Locate the cell with the specified text and output its (X, Y) center coordinate. 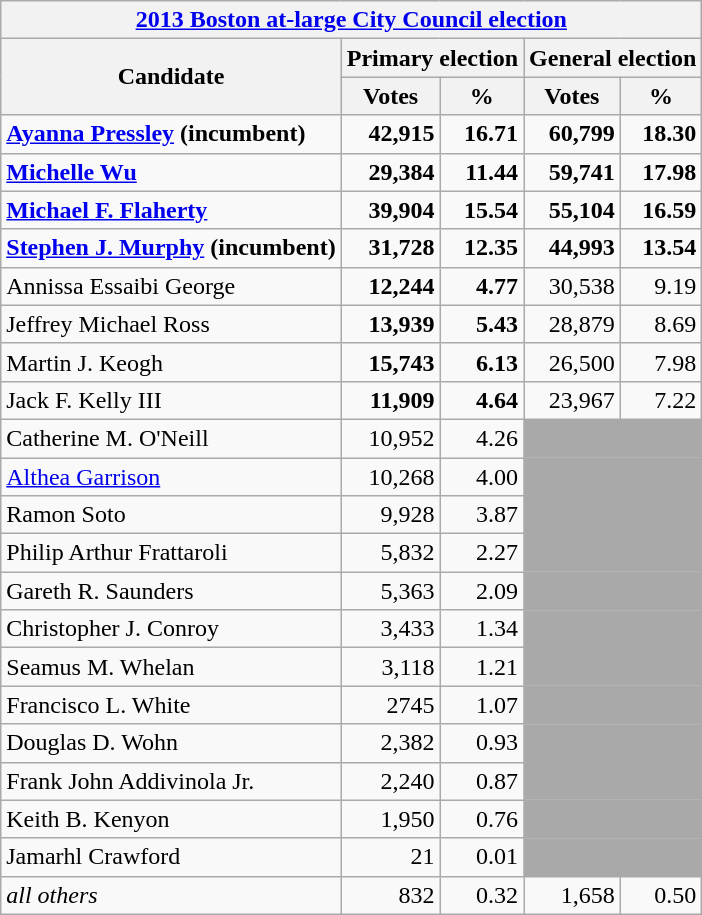
29,384 (390, 172)
21 (390, 857)
Douglas D. Wohn (171, 743)
5,832 (390, 553)
11,909 (390, 400)
Annissa Essaibi George (171, 286)
2,382 (390, 743)
0.76 (482, 819)
Ramon Soto (171, 515)
Stephen J. Murphy (incumbent) (171, 248)
1,658 (572, 895)
4.77 (482, 286)
13,939 (390, 324)
26,500 (572, 362)
60,799 (572, 134)
Seamus M. Whelan (171, 667)
Althea Garrison (171, 477)
15.54 (482, 210)
Christopher J. Conroy (171, 629)
3,433 (390, 629)
2.27 (482, 553)
Philip Arthur Frattaroli (171, 553)
10,268 (390, 477)
Ayanna Pressley (incumbent) (171, 134)
12,244 (390, 286)
7.98 (661, 362)
3.87 (482, 515)
28,879 (572, 324)
Jamarhl Crawford (171, 857)
Francisco L. White (171, 705)
2013 Boston at-large City Council election (352, 20)
1.21 (482, 667)
0.87 (482, 781)
59,741 (572, 172)
30,538 (572, 286)
Jack F. Kelly III (171, 400)
42,915 (390, 134)
16.71 (482, 134)
9.19 (661, 286)
2745 (390, 705)
Michael F. Flaherty (171, 210)
1.34 (482, 629)
2.09 (482, 591)
General election (613, 58)
Primary election (432, 58)
832 (390, 895)
Michelle Wu (171, 172)
1.07 (482, 705)
Martin J. Keogh (171, 362)
5.43 (482, 324)
2,240 (390, 781)
17.98 (661, 172)
Catherine M. O'Neill (171, 438)
7.22 (661, 400)
18.30 (661, 134)
0.32 (482, 895)
9,928 (390, 515)
23,967 (572, 400)
all others (171, 895)
10,952 (390, 438)
8.69 (661, 324)
4.26 (482, 438)
55,104 (572, 210)
Frank John Addivinola Jr. (171, 781)
0.01 (482, 857)
13.54 (661, 248)
3,118 (390, 667)
6.13 (482, 362)
Candidate (171, 77)
39,904 (390, 210)
15,743 (390, 362)
0.50 (661, 895)
12.35 (482, 248)
31,728 (390, 248)
44,993 (572, 248)
Keith B. Kenyon (171, 819)
11.44 (482, 172)
5,363 (390, 591)
4.00 (482, 477)
1,950 (390, 819)
Gareth R. Saunders (171, 591)
16.59 (661, 210)
Jeffrey Michael Ross (171, 324)
0.93 (482, 743)
4.64 (482, 400)
